Locate the cell with the specified text and output its (X, Y) center coordinate. 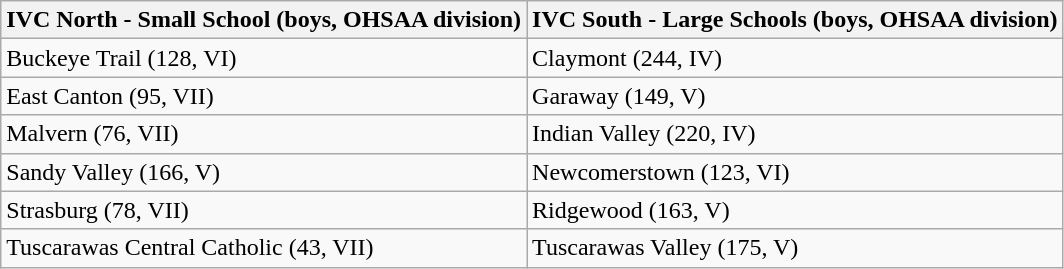
East Canton (95, VII) (264, 96)
Malvern (76, VII) (264, 134)
Tuscarawas Central Catholic (43, VII) (264, 248)
Sandy Valley (166, V) (264, 172)
Newcomerstown (123, VI) (796, 172)
Strasburg (78, VII) (264, 210)
Indian Valley (220, IV) (796, 134)
IVC North - Small School (boys, OHSAA division) (264, 20)
Claymont (244, IV) (796, 58)
Tuscarawas Valley (175, V) (796, 248)
Garaway (149, V) (796, 96)
Buckeye Trail (128, VI) (264, 58)
Ridgewood (163, V) (796, 210)
IVC South - Large Schools (boys, OHSAA division) (796, 20)
